Scan for the cell matching the given text and deliver its (X, Y) coordinate at center. 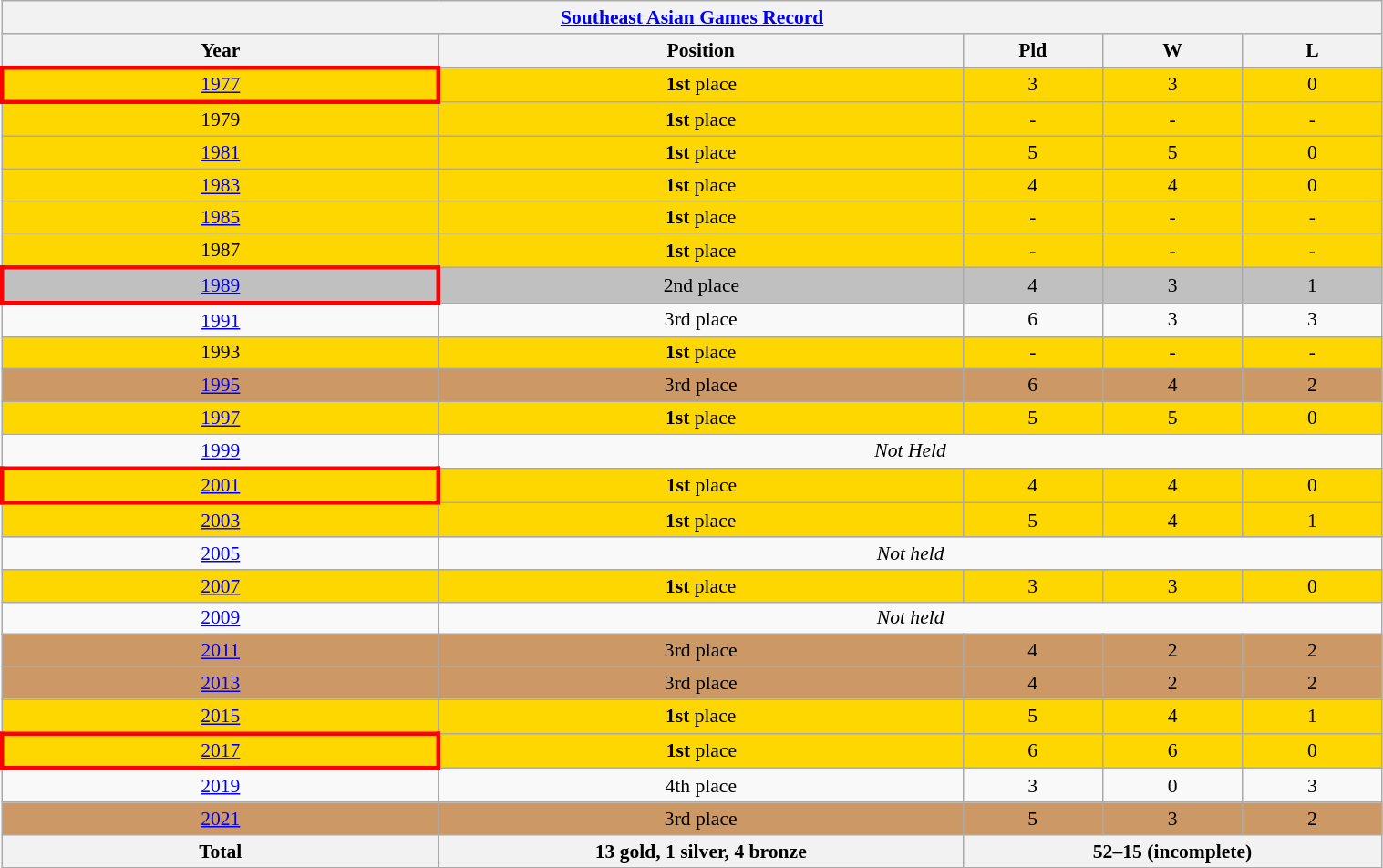
1981 (221, 153)
Position (700, 51)
1991 (221, 319)
Not Held (910, 450)
1993 (221, 353)
2001 (221, 485)
1983 (221, 185)
1979 (221, 120)
2015 (221, 717)
Southeast Asian Games Record (692, 17)
W (1172, 51)
4th place (700, 786)
1999 (221, 450)
2019 (221, 786)
13 gold, 1 silver, 4 bronze (700, 852)
Total (221, 852)
1985 (221, 218)
L (1313, 51)
2017 (221, 751)
Pld (1032, 51)
2013 (221, 684)
2005 (221, 553)
1987 (221, 252)
1995 (221, 386)
1989 (221, 286)
1997 (221, 418)
1977 (221, 86)
2021 (221, 819)
2011 (221, 651)
2nd place (700, 286)
52–15 (incomplete) (1172, 852)
2007 (221, 586)
Year (221, 51)
2003 (221, 520)
2009 (221, 618)
